Identify which cell holds the provided text, then report its (X, Y) central coordinate. 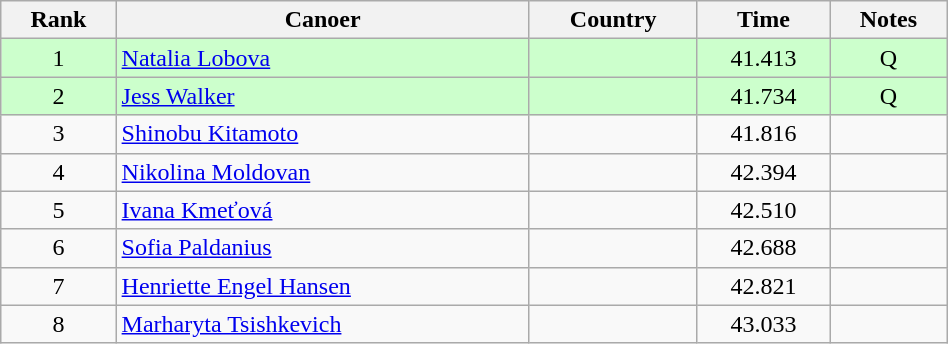
Rank (58, 20)
Marharyta Tsishkevich (322, 324)
41.413 (763, 58)
Nikolina Moldovan (322, 172)
1 (58, 58)
42.821 (763, 286)
Jess Walker (322, 96)
2 (58, 96)
Natalia Lobova (322, 58)
3 (58, 134)
7 (58, 286)
Country (613, 20)
Henriette Engel Hansen (322, 286)
41.734 (763, 96)
Canoer (322, 20)
42.394 (763, 172)
Time (763, 20)
Notes (889, 20)
Ivana Kmeťová (322, 210)
42.688 (763, 248)
43.033 (763, 324)
4 (58, 172)
5 (58, 210)
42.510 (763, 210)
8 (58, 324)
Sofia Paldanius (322, 248)
6 (58, 248)
Shinobu Kitamoto (322, 134)
41.816 (763, 134)
